Output the [X, Y] coordinate of the center of the cell containing the given text.  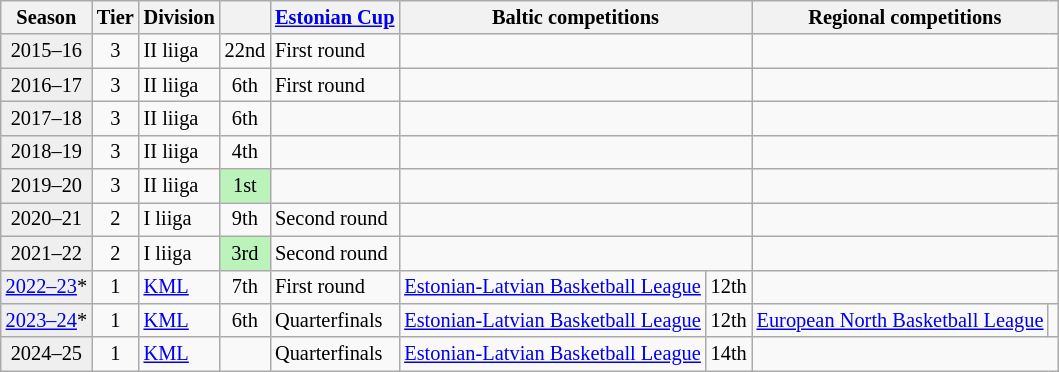
Regional competitions [905, 17]
Baltic competitions [575, 17]
2021–22 [46, 253]
4th [245, 152]
2018–19 [46, 152]
2019–20 [46, 186]
European North Basketball League [900, 320]
1st [245, 186]
14th [729, 354]
2024–25 [46, 354]
Estonian Cup [334, 17]
2020–21 [46, 219]
Division [180, 17]
Season [46, 17]
22nd [245, 51]
2023–24* [46, 320]
9th [245, 219]
7th [245, 287]
2016–17 [46, 85]
2015–16 [46, 51]
Tier [116, 17]
2022–23* [46, 287]
3rd [245, 253]
2017–18 [46, 118]
